Output the (x, y) coordinate of the center of the cell containing the given text.  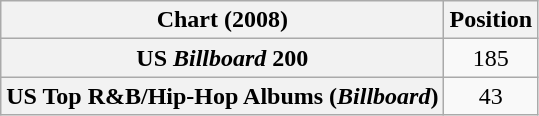
Chart (2008) (222, 20)
Position (491, 20)
43 (491, 96)
US Top R&B/Hip-Hop Albums (Billboard) (222, 96)
185 (491, 58)
US Billboard 200 (222, 58)
